From the cell containing the given text, extract its center point as (X, Y) coordinate. 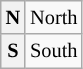
North (54, 17)
South (54, 51)
S (13, 51)
N (13, 17)
